Pinpoint the cell where the given text exists, returning its (x, y) midpoint coordinate. 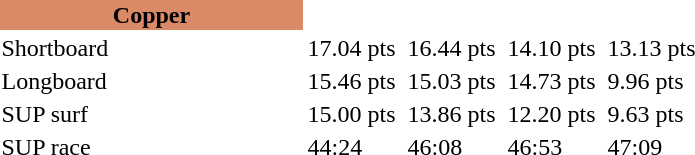
12.20 pts (552, 114)
14.73 pts (552, 81)
Longboard (146, 81)
15.03 pts (452, 81)
Shortboard (146, 48)
16.44 pts (452, 48)
15.46 pts (352, 81)
14.10 pts (552, 48)
13.86 pts (452, 114)
15.00 pts (352, 114)
SUP surf (146, 114)
Copper (152, 15)
17.04 pts (352, 48)
